Return the (X, Y) coordinate for the center point of the cell that contains the specified text.  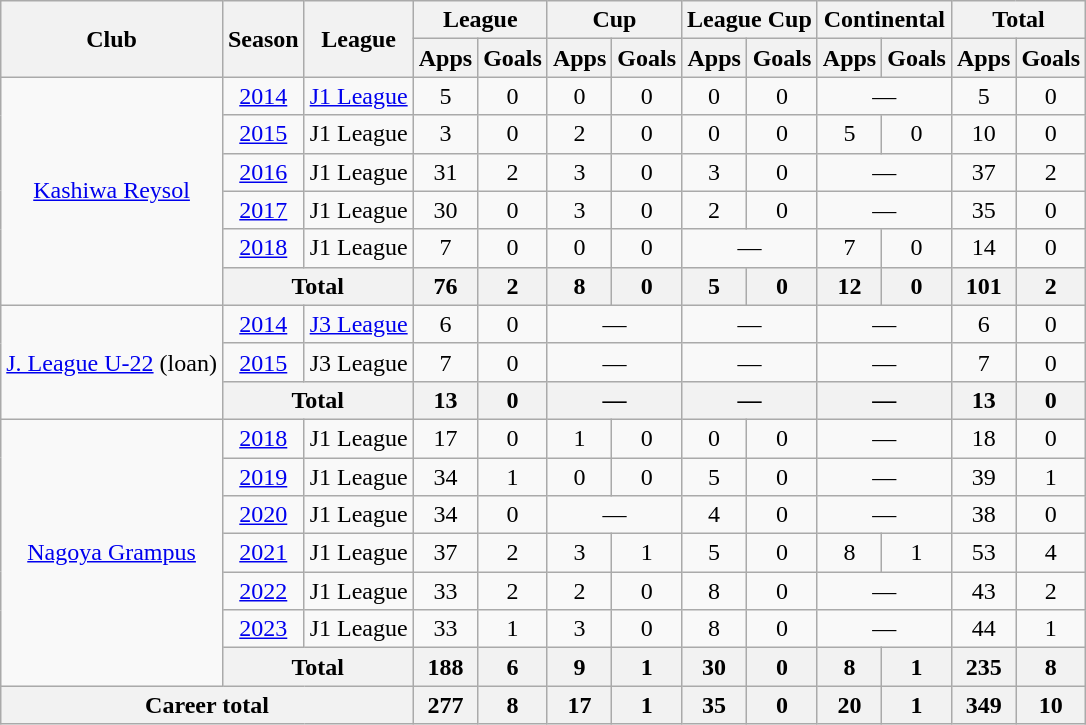
188 (445, 667)
18 (983, 438)
76 (445, 286)
2016 (263, 172)
235 (983, 667)
2020 (263, 515)
2017 (263, 210)
2019 (263, 477)
39 (983, 477)
Career total (207, 705)
44 (983, 629)
101 (983, 286)
43 (983, 591)
Nagoya Grampus (112, 552)
14 (983, 248)
League Cup (750, 20)
Kashiwa Reysol (112, 191)
277 (445, 705)
31 (445, 172)
20 (849, 705)
2023 (263, 629)
2022 (263, 591)
Cup (614, 20)
53 (983, 553)
Continental (884, 20)
2021 (263, 553)
J. League U-22 (loan) (112, 362)
9 (579, 667)
12 (849, 286)
Club (112, 39)
38 (983, 515)
349 (983, 705)
Season (263, 39)
